Capture the cell that displays the provided text and extract its [X, Y] central coordinate. 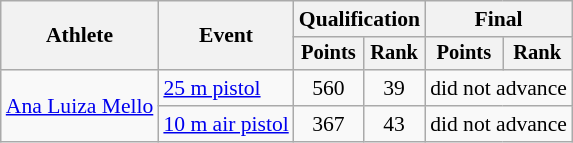
39 [394, 88]
Final [498, 19]
Athlete [80, 36]
43 [394, 124]
25 m pistol [226, 88]
560 [328, 88]
Qualification [360, 19]
10 m air pistol [226, 124]
Event [226, 36]
367 [328, 124]
Ana Luiza Mello [80, 106]
